Determine the [X, Y] coordinate at the center of the cell enclosing the given text.  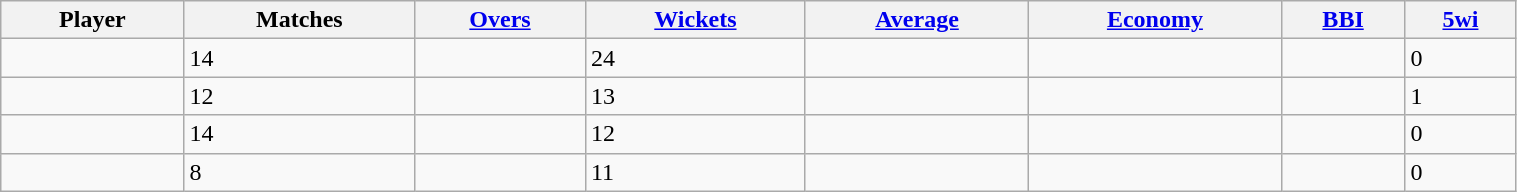
13 [695, 96]
5wi [1460, 20]
24 [695, 58]
Player [92, 20]
Economy [1156, 20]
1 [1460, 96]
BBI [1343, 20]
8 [300, 172]
11 [695, 172]
Overs [500, 20]
Matches [300, 20]
Wickets [695, 20]
Average [916, 20]
